Provide the [X, Y] coordinate of the cell's center where the given text is located.  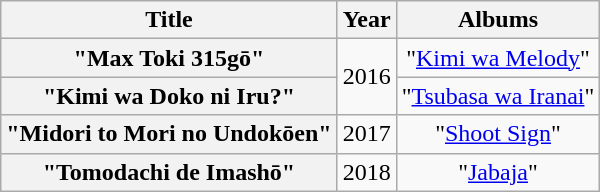
"Kimi wa Melody" [498, 58]
2018 [366, 172]
2017 [366, 134]
"Midori to Mori no Undokōen" [169, 134]
Title [169, 20]
"Kimi wa Doko ni Iru?" [169, 96]
"Tomodachi de Imashō" [169, 172]
"Tsubasa wa Iranai" [498, 96]
"Shoot Sign" [498, 134]
Albums [498, 20]
Year [366, 20]
"Max Toki 315gō" [169, 58]
"Jabaja" [498, 172]
2016 [366, 77]
